Output the [x, y] coordinate of the center of the cell containing the given text.  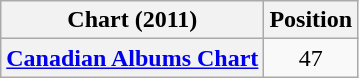
Chart (2011) [132, 20]
Position [311, 20]
47 [311, 58]
Canadian Albums Chart [132, 58]
